Return the [X, Y] coordinate for the center point of the cell that contains the specified text.  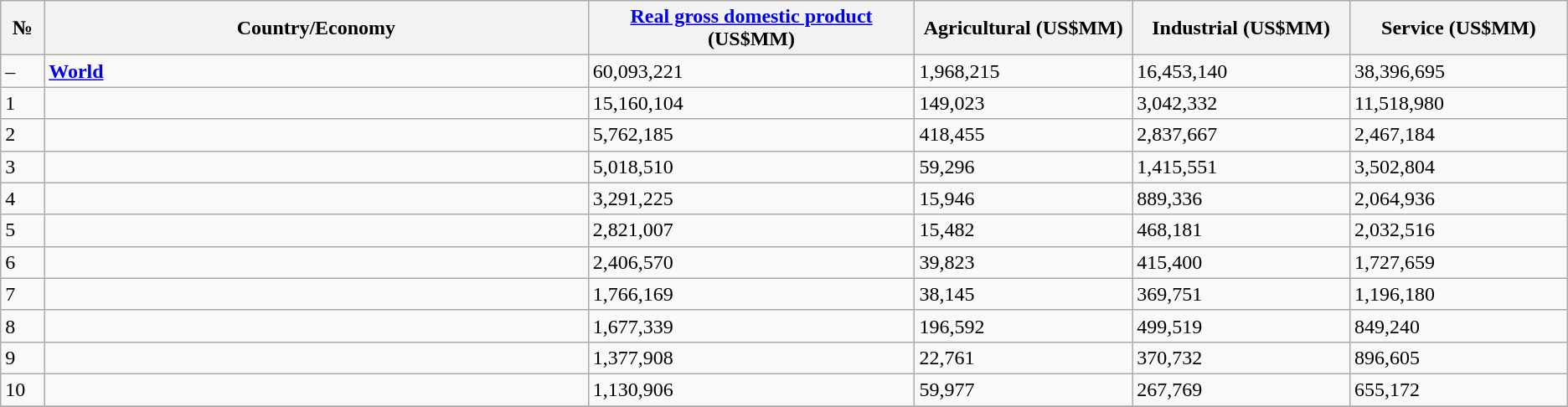
468,181 [1241, 230]
11,518,980 [1458, 103]
60,093,221 [751, 71]
418,455 [1024, 135]
15,160,104 [751, 103]
1,677,339 [751, 326]
2 [23, 135]
39,823 [1024, 262]
1,968,215 [1024, 71]
370,732 [1241, 358]
7 [23, 294]
849,240 [1458, 326]
1,727,659 [1458, 262]
149,023 [1024, 103]
59,296 [1024, 167]
38,145 [1024, 294]
655,172 [1458, 389]
10 [23, 389]
Country/Economy [317, 28]
8 [23, 326]
1,415,551 [1241, 167]
1,766,169 [751, 294]
1,377,908 [751, 358]
2,821,007 [751, 230]
2,837,667 [1241, 135]
196,592 [1024, 326]
3,291,225 [751, 198]
59,977 [1024, 389]
2,064,936 [1458, 198]
16,453,140 [1241, 71]
369,751 [1241, 294]
2,032,516 [1458, 230]
15,946 [1024, 198]
889,336 [1241, 198]
3 [23, 167]
№ [23, 28]
5,762,185 [751, 135]
415,400 [1241, 262]
2,467,184 [1458, 135]
3,042,332 [1241, 103]
1 [23, 103]
Agricultural (US$MM) [1024, 28]
1,196,180 [1458, 294]
Service (US$MM) [1458, 28]
4 [23, 198]
499,519 [1241, 326]
2,406,570 [751, 262]
Industrial (US$MM) [1241, 28]
5,018,510 [751, 167]
World [317, 71]
38,396,695 [1458, 71]
– [23, 71]
6 [23, 262]
22,761 [1024, 358]
5 [23, 230]
267,769 [1241, 389]
15,482 [1024, 230]
9 [23, 358]
3,502,804 [1458, 167]
1,130,906 [751, 389]
896,605 [1458, 358]
Real gross domestic product (US$MM) [751, 28]
